Locate the cell with the specified text and output its (X, Y) center coordinate. 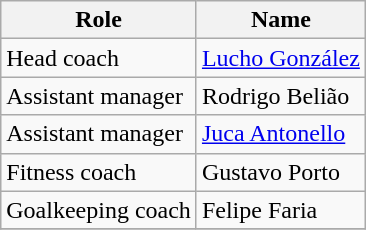
Rodrigo Belião (280, 96)
Fitness coach (99, 172)
Head coach (99, 58)
Felipe Faria (280, 210)
Name (280, 20)
Lucho González (280, 58)
Goalkeeping coach (99, 210)
Gustavo Porto (280, 172)
Juca Antonello (280, 134)
Role (99, 20)
